From the cell containing the given text, extract its center point as (X, Y) coordinate. 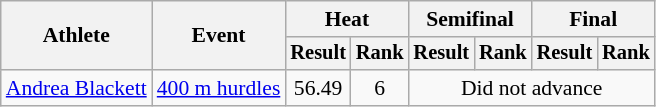
Semifinal (470, 19)
Heat (346, 19)
Athlete (76, 36)
Final (594, 19)
6 (380, 88)
Did not advance (531, 88)
Andrea Blackett (76, 88)
Event (219, 36)
400 m hurdles (219, 88)
56.49 (318, 88)
